Search for the cell housing the specified text and yield its [x, y] center coordinate. 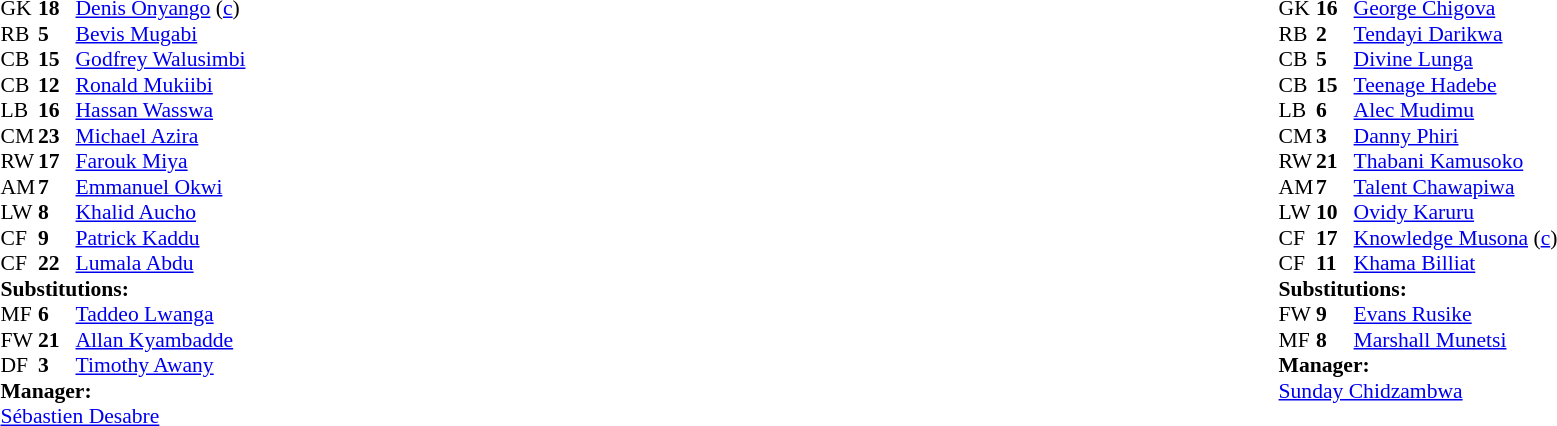
Substitutions: [122, 289]
Hassan Wasswa [161, 111]
Emmanuel Okwi [161, 187]
Manager: [122, 391]
Godfrey Walusimbi [161, 59]
Michael Azira [161, 136]
16 [57, 111]
Ronald Mukiibi [161, 85]
Khalid Aucho [161, 213]
Farouk Miya [161, 161]
DF [19, 365]
10 [1335, 213]
23 [57, 136]
Bevis Mugabi [161, 34]
Allan Kyambadde [161, 340]
Patrick Kaddu [161, 238]
Timothy Awany [161, 365]
2 [1335, 34]
Lumala Abdu [161, 263]
Taddeo Lwanga [161, 315]
11 [1335, 263]
12 [57, 85]
22 [57, 263]
